Output the (X, Y) coordinate of the center of the cell containing the given text.  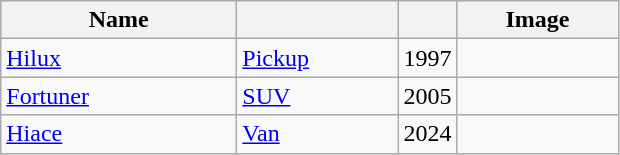
Hiace (119, 134)
1997 (428, 58)
Van (318, 134)
SUV (318, 96)
2024 (428, 134)
2005 (428, 96)
Fortuner (119, 96)
Name (119, 20)
Hilux (119, 58)
Image (538, 20)
Pickup (318, 58)
